Locate the cell with the specified text and output its [X, Y] center coordinate. 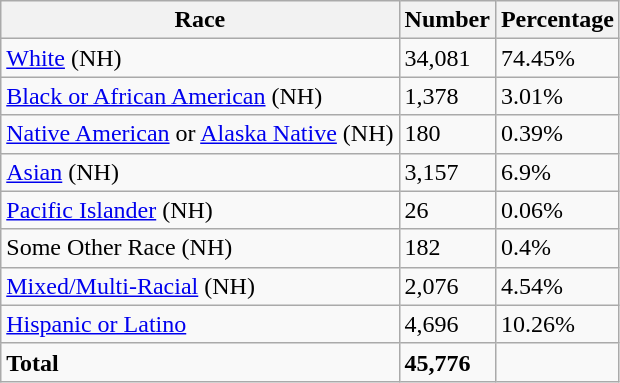
Hispanic or Latino [200, 324]
182 [447, 248]
Pacific Islander (NH) [200, 210]
3.01% [557, 96]
Total [200, 362]
10.26% [557, 324]
0.4% [557, 248]
180 [447, 134]
Percentage [557, 20]
45,776 [447, 362]
Asian (NH) [200, 172]
1,378 [447, 96]
6.9% [557, 172]
Black or African American (NH) [200, 96]
Race [200, 20]
34,081 [447, 58]
White (NH) [200, 58]
0.06% [557, 210]
0.39% [557, 134]
4.54% [557, 286]
4,696 [447, 324]
3,157 [447, 172]
Native American or Alaska Native (NH) [200, 134]
2,076 [447, 286]
26 [447, 210]
Mixed/Multi-Racial (NH) [200, 286]
Some Other Race (NH) [200, 248]
Number [447, 20]
74.45% [557, 58]
